Extract the [X, Y] coordinate from the center of the cell holding the provided text.  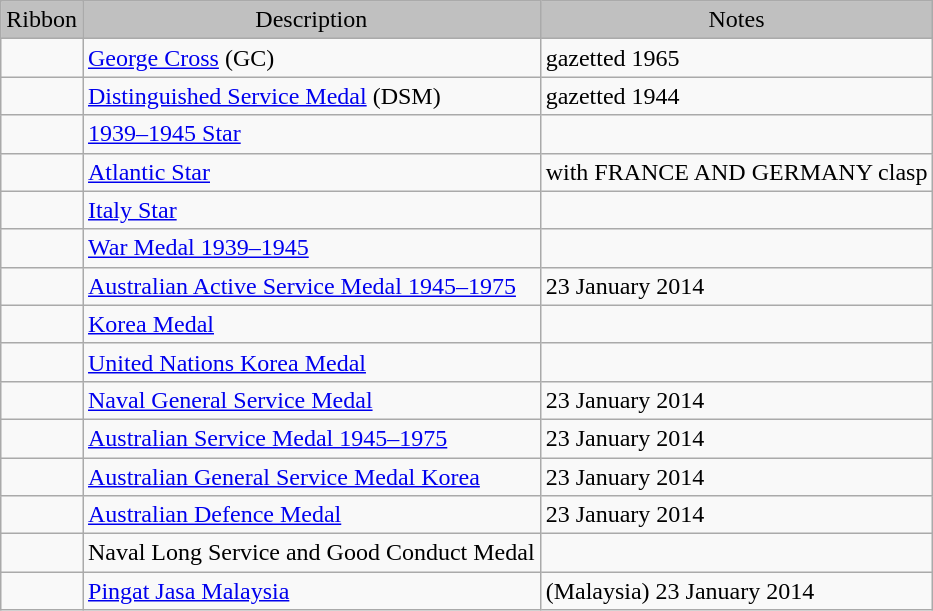
Korea Medal [311, 324]
Australian Defence Medal [311, 515]
1939–1945 Star [311, 134]
Distinguished Service Medal (DSM) [311, 96]
gazetted 1965 [736, 58]
Naval General Service Medal [311, 400]
Australian General Service Medal Korea [311, 477]
Ribbon [42, 20]
Description [311, 20]
Italy Star [311, 210]
Naval Long Service and Good Conduct Medal [311, 553]
with FRANCE AND GERMANY clasp [736, 172]
gazetted 1944 [736, 96]
George Cross (GC) [311, 58]
Pingat Jasa Malaysia [311, 591]
War Medal 1939–1945 [311, 248]
Atlantic Star [311, 172]
(Malaysia) 23 January 2014 [736, 591]
Australian Service Medal 1945–1975 [311, 438]
Notes [736, 20]
United Nations Korea Medal [311, 362]
Australian Active Service Medal 1945–1975 [311, 286]
